Detect which cell encompasses the target text, then output its [x, y] center coordinate. 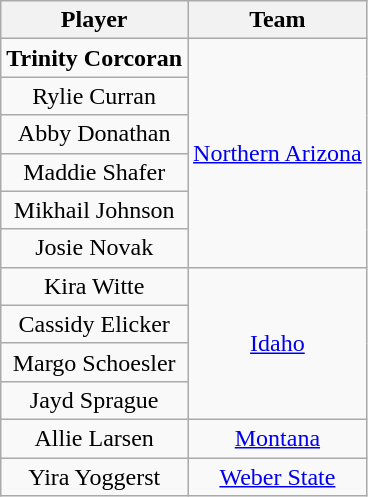
Jayd Sprague [94, 400]
Player [94, 20]
Maddie Shafer [94, 172]
Abby Donathan [94, 134]
Margo Schoesler [94, 362]
Idaho [278, 343]
Yira Yoggerst [94, 477]
Weber State [278, 477]
Trinity Corcoran [94, 58]
Montana [278, 438]
Mikhail Johnson [94, 210]
Northern Arizona [278, 153]
Kira Witte [94, 286]
Rylie Curran [94, 96]
Team [278, 20]
Allie Larsen [94, 438]
Josie Novak [94, 248]
Cassidy Elicker [94, 324]
